Find where the given text appears and provide that cell's center as (X, Y) coordinate. 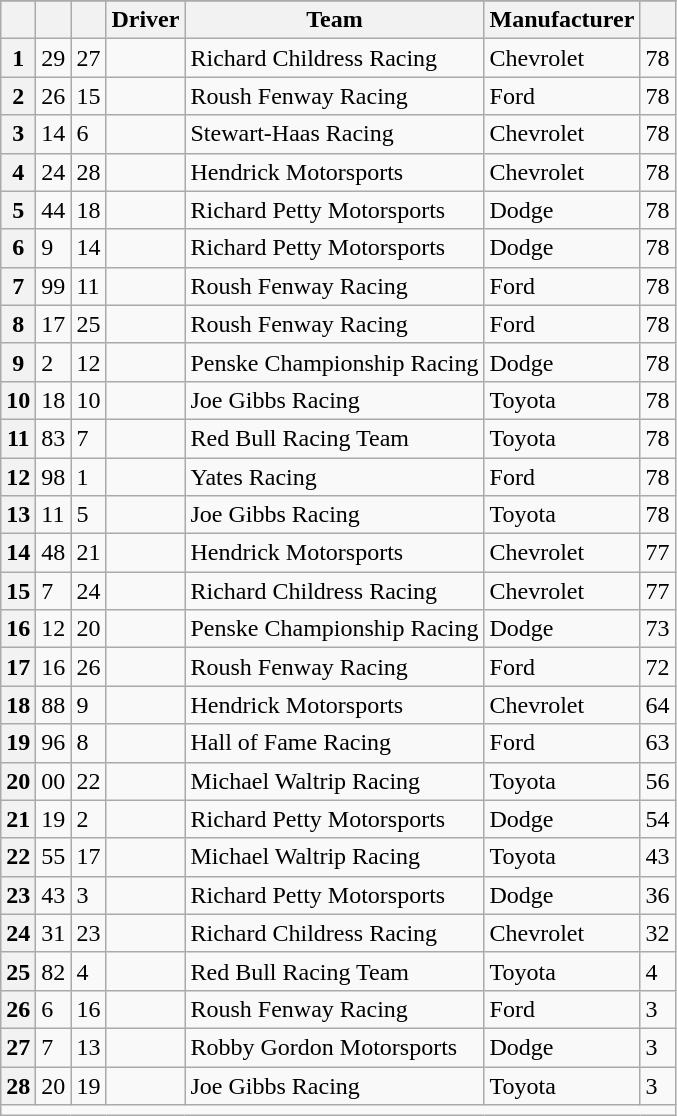
Manufacturer (562, 20)
36 (658, 895)
Team (334, 20)
72 (658, 667)
83 (54, 438)
98 (54, 477)
64 (658, 705)
44 (54, 210)
29 (54, 58)
Hall of Fame Racing (334, 743)
Stewart-Haas Racing (334, 134)
Robby Gordon Motorsports (334, 1047)
88 (54, 705)
Driver (146, 20)
99 (54, 286)
00 (54, 781)
96 (54, 743)
Yates Racing (334, 477)
54 (658, 819)
63 (658, 743)
56 (658, 781)
73 (658, 629)
32 (658, 933)
55 (54, 857)
48 (54, 553)
82 (54, 971)
31 (54, 933)
